Return the (x, y) coordinate for the center point of the cell that contains the specified text.  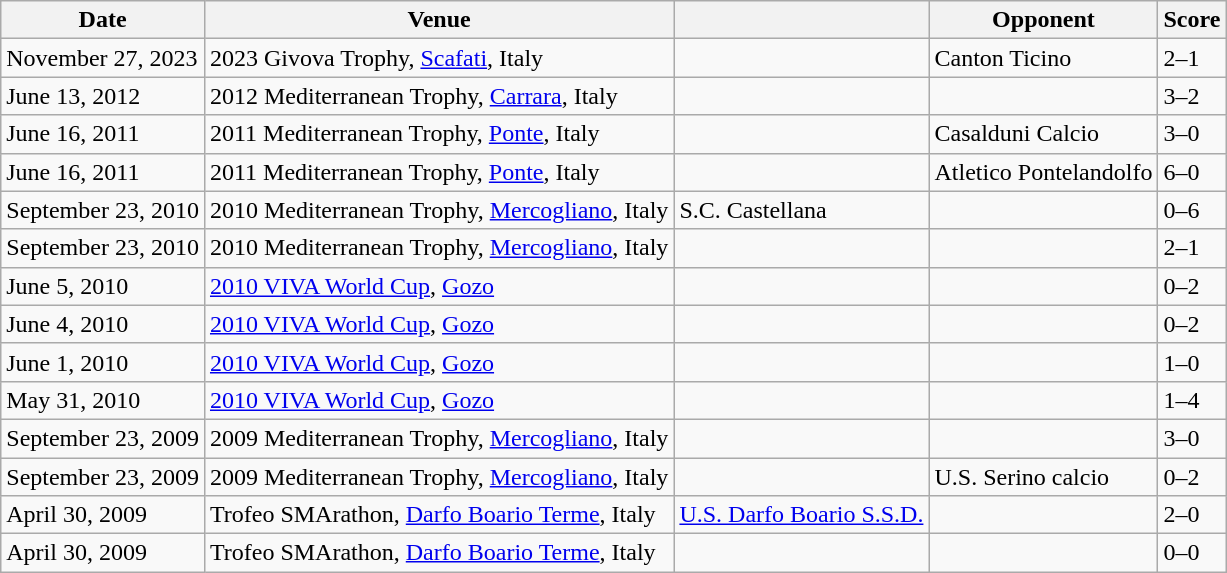
0–6 (1192, 210)
U.S. Darfo Boario S.S.D. (802, 515)
U.S. Serino calcio (1044, 477)
3–2 (1192, 96)
Venue (438, 20)
June 13, 2012 (103, 96)
Score (1192, 20)
Atletico Pontelandolfo (1044, 172)
0–0 (1192, 553)
June 4, 2010 (103, 324)
May 31, 2010 (103, 400)
Date (103, 20)
1–0 (1192, 362)
June 1, 2010 (103, 362)
2–0 (1192, 515)
1–4 (1192, 400)
June 5, 2010 (103, 286)
Opponent (1044, 20)
2023 Givova Trophy, Scafati, Italy (438, 58)
November 27, 2023 (103, 58)
S.C. Castellana (802, 210)
Canton Ticino (1044, 58)
6–0 (1192, 172)
Casalduni Calcio (1044, 134)
2012 Mediterranean Trophy, Carrara, Italy (438, 96)
